Return (x, y) of the center of cell containing provided text 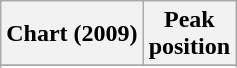
Peakposition (189, 34)
Chart (2009) (72, 34)
